Return [x, y] of the center of cell containing provided text 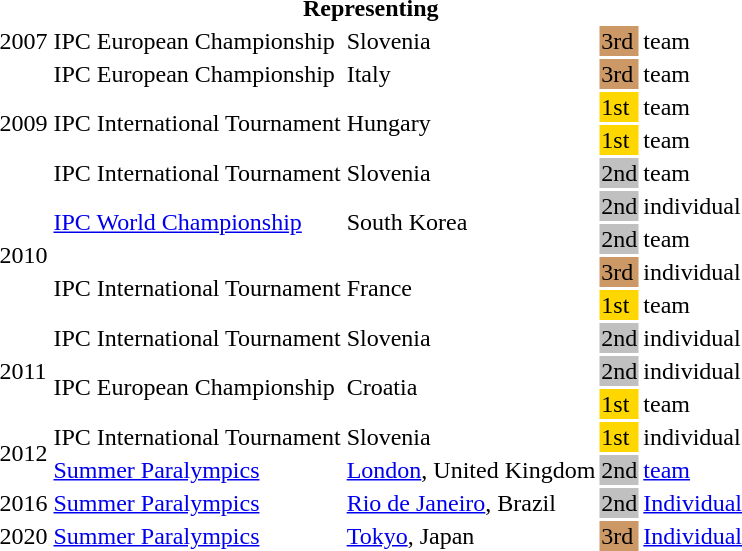
Rio de Janeiro, Brazil [471, 503]
Tokyo, Japan [471, 536]
France [471, 288]
South Korea [471, 222]
Croatia [471, 388]
London, United Kingdom [471, 470]
Hungary [471, 124]
IPC World Championship [197, 222]
Italy [471, 74]
